Search for the cell housing the specified text and yield its (X, Y) center coordinate. 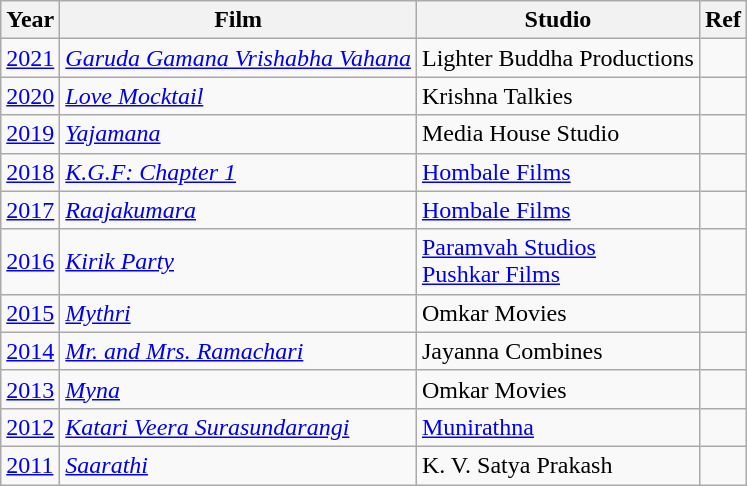
Garuda Gamana Vrishabha Vahana (238, 58)
Raajakumara (238, 210)
Paramvah StudiosPushkar Films (558, 262)
Myna (238, 389)
Love Mocktail (238, 96)
Media House Studio (558, 134)
Studio (558, 20)
2012 (30, 427)
2015 (30, 313)
Year (30, 20)
Munirathna (558, 427)
2013 (30, 389)
Krishna Talkies (558, 96)
Kirik Party (238, 262)
2011 (30, 465)
Katari Veera Surasundarangi (238, 427)
Mr. and Mrs. Ramachari (238, 351)
2018 (30, 172)
Mythri (238, 313)
K. V. Satya Prakash (558, 465)
Jayanna Combines (558, 351)
2016 (30, 262)
2019 (30, 134)
Ref (722, 20)
2021 (30, 58)
2014 (30, 351)
Saarathi (238, 465)
K.G.F: Chapter 1 (238, 172)
Yajamana (238, 134)
Lighter Buddha Productions (558, 58)
2020 (30, 96)
2017 (30, 210)
Film (238, 20)
